Return (X, Y) of the center of cell containing provided text 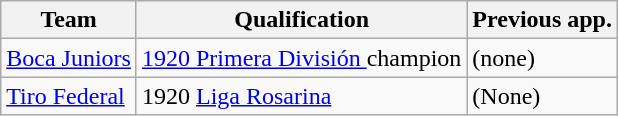
Qualification (301, 20)
(none) (542, 58)
1920 Liga Rosarina (301, 96)
1920 Primera División champion (301, 58)
Tiro Federal (69, 96)
Previous app. (542, 20)
(None) (542, 96)
Team (69, 20)
Boca Juniors (69, 58)
